Return the [X, Y] coordinate for the center point of the cell that contains the specified text.  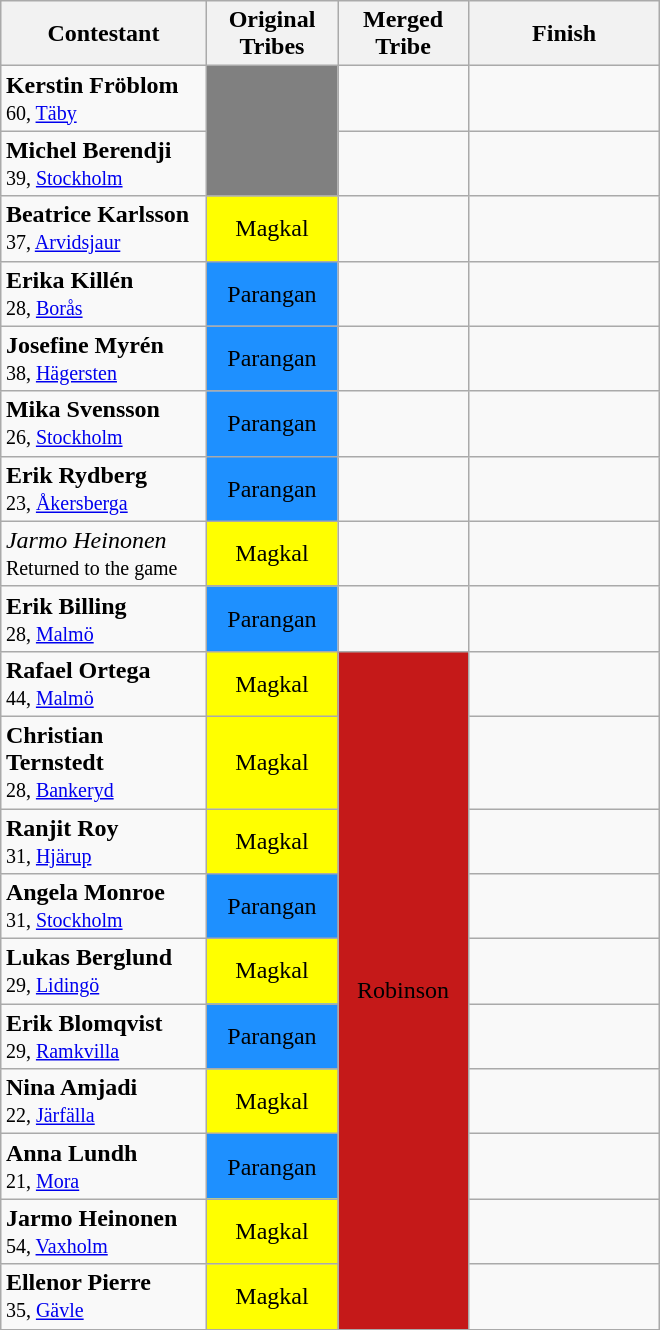
Erik Billing28, Malmö [103, 618]
Anna Lundh21, Mora [103, 1166]
Christian Ternstedt28, Bankeryd [103, 762]
Ellenor Pierre35, Gävle [103, 1296]
Michel Berendji39, Stockholm [103, 164]
MergedTribe [404, 34]
Contestant [103, 34]
Erika Killén28, Borås [103, 294]
Jarmo HeinonenReturned to the game [103, 554]
Josefine Myrén38, Hägersten [103, 358]
Nina Amjadi22, Järfälla [103, 1102]
Robinson [404, 990]
Erik Blomqvist29, Ramkvilla [103, 1036]
Ranjit Roy31, Hjärup [103, 840]
Jarmo Heinonen54, Vaxholm [103, 1232]
Lukas Berglund29, Lidingö [103, 972]
Kerstin Fröblom60, Täby [103, 98]
Erik Rydberg23, Åkersberga [103, 488]
Beatrice Karlsson37, Arvidsjaur [103, 228]
Finish [564, 34]
Angela Monroe31, Stockholm [103, 906]
OriginalTribes [272, 34]
Rafael Ortega44, Malmö [103, 684]
Mika Svensson26, Stockholm [103, 424]
